For the text-containing cell, return its midpoint in [X, Y] coordinate format. 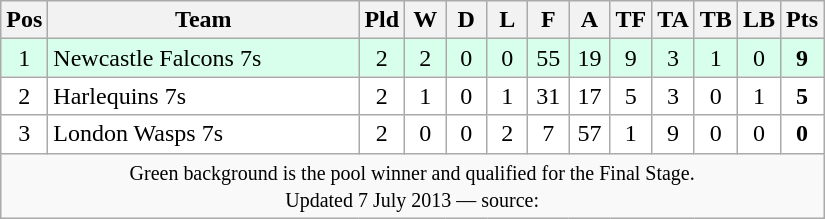
19 [590, 58]
Pld [382, 20]
TF [631, 20]
55 [548, 58]
Newcastle Falcons 7s [204, 58]
31 [548, 96]
TB [716, 20]
F [548, 20]
Harlequins 7s [204, 96]
17 [590, 96]
Green background is the pool winner and qualified for the Final Stage.Updated 7 July 2013 — source: [412, 186]
Pts [802, 20]
57 [590, 134]
Pos [24, 20]
A [590, 20]
7 [548, 134]
TA [674, 20]
Team [204, 20]
LB [758, 20]
London Wasps 7s [204, 134]
D [466, 20]
L [508, 20]
W [426, 20]
